Output the (x, y) coordinate of the center of the cell containing the given text.  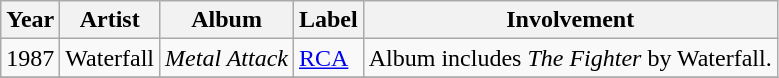
Album (227, 20)
Artist (110, 20)
Involvement (570, 20)
Metal Attack (227, 58)
Year (30, 20)
1987 (30, 58)
Album includes The Fighter by Waterfall. (570, 58)
RCA (328, 58)
Label (328, 20)
Waterfall (110, 58)
